Provide the [x, y] coordinate of the cell's center where the given text is located.  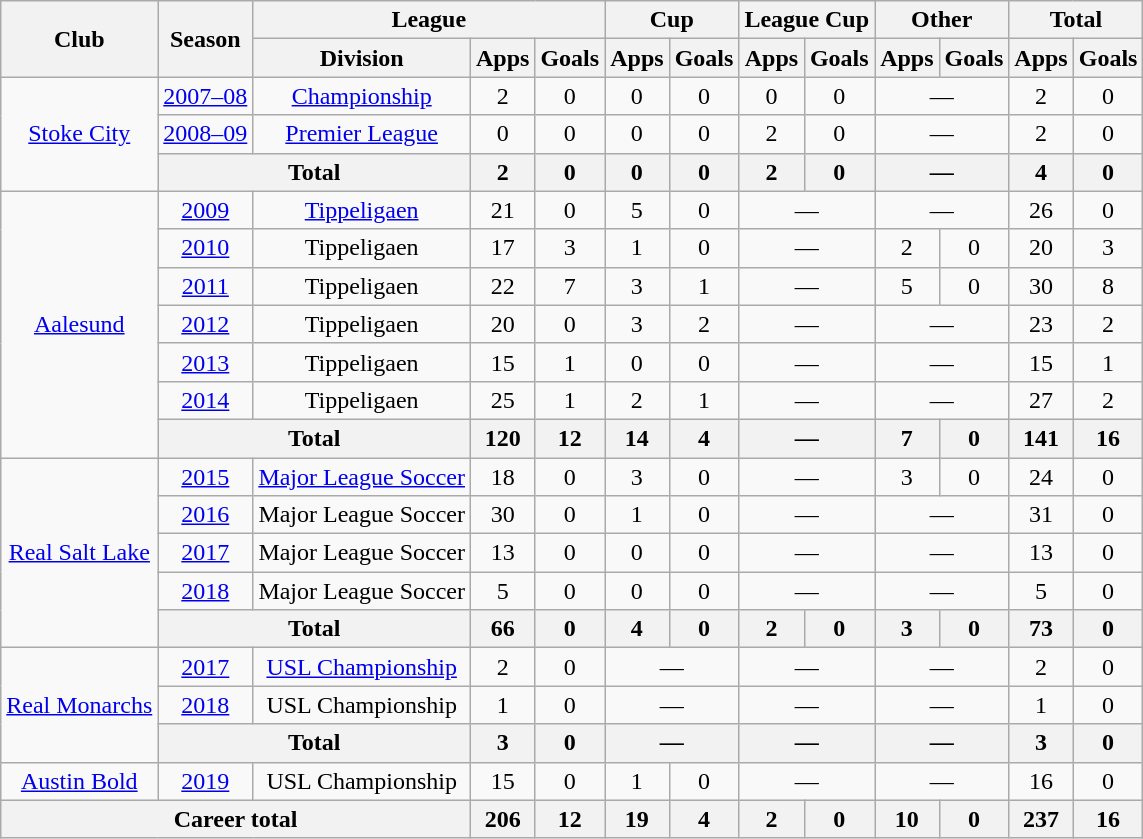
18 [502, 477]
Real Salt Lake [80, 553]
2011 [206, 286]
Aalesund [80, 324]
25 [502, 400]
22 [502, 286]
Season [206, 39]
League [429, 20]
26 [1041, 210]
2013 [206, 362]
League Cup [807, 20]
14 [637, 438]
141 [1041, 438]
66 [502, 629]
237 [1041, 819]
2007–08 [206, 96]
Championship [362, 96]
2019 [206, 781]
206 [502, 819]
21 [502, 210]
8 [1108, 286]
27 [1041, 400]
24 [1041, 477]
Other [942, 20]
2014 [206, 400]
Club [80, 39]
17 [502, 248]
23 [1041, 324]
2010 [206, 248]
Cup [672, 20]
2015 [206, 477]
Premier League [362, 134]
Stoke City [80, 134]
2009 [206, 210]
Career total [236, 819]
Austin Bold [80, 781]
73 [1041, 629]
2008–09 [206, 134]
Division [362, 58]
19 [637, 819]
2012 [206, 324]
31 [1041, 515]
10 [907, 819]
120 [502, 438]
2016 [206, 515]
Real Monarchs [80, 705]
